Identify which cell holds the provided text, then report its [x, y] central coordinate. 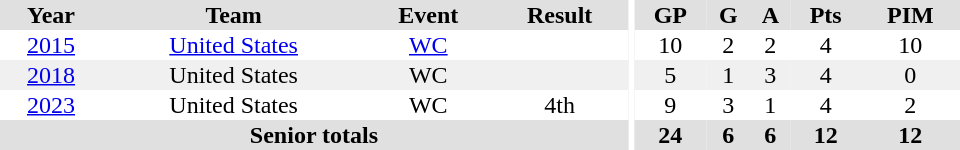
4th [560, 105]
Result [560, 15]
Pts [826, 15]
G [728, 15]
9 [670, 105]
24 [670, 135]
2023 [51, 105]
2015 [51, 45]
A [770, 15]
Year [51, 15]
Event [428, 15]
Senior totals [314, 135]
0 [910, 75]
PIM [910, 15]
5 [670, 75]
GP [670, 15]
2018 [51, 75]
Team [234, 15]
